Output the (X, Y) coordinate of the center of the cell containing the given text.  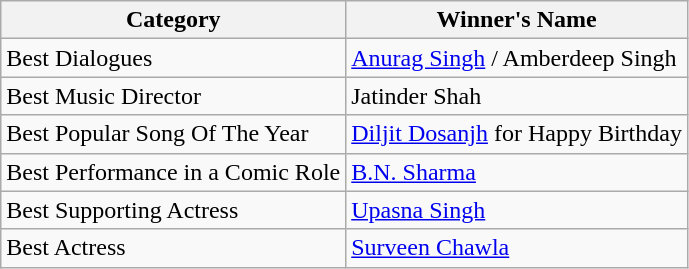
Anurag Singh / Amberdeep Singh (517, 58)
Best Dialogues (174, 58)
Jatinder Shah (517, 96)
Best Performance in a Comic Role (174, 172)
Diljit Dosanjh for Happy Birthday (517, 134)
Best Actress (174, 248)
Winner's Name (517, 20)
B.N. Sharma (517, 172)
Best Supporting Actress (174, 210)
Category (174, 20)
Best Music Director (174, 96)
Upasna Singh (517, 210)
Best Popular Song Of The Year (174, 134)
Surveen Chawla (517, 248)
